Output the [X, Y] coordinate of the center of the cell containing the given text.  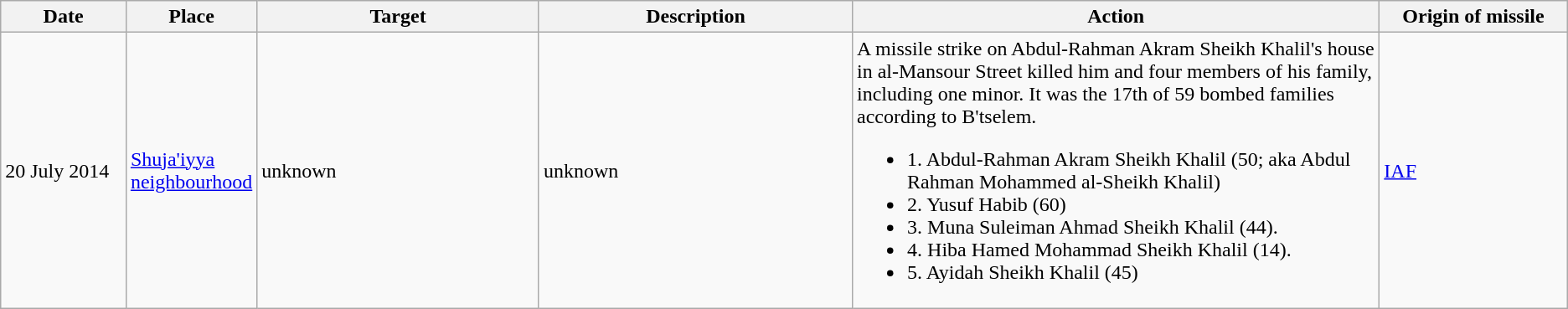
Date [64, 17]
Shuja'iyya neighbourhood [191, 171]
20 July 2014 [64, 171]
Origin of missile [1473, 17]
Place [191, 17]
Target [399, 17]
Description [695, 17]
IAF [1473, 171]
Action [1116, 17]
